Provide the (x, y) coordinate of the cell's center where the given text is located.  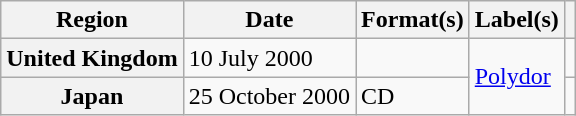
Region (92, 20)
Format(s) (413, 20)
CD (413, 96)
Label(s) (516, 20)
25 October 2000 (269, 96)
United Kingdom (92, 58)
10 July 2000 (269, 58)
Japan (92, 96)
Polydor (516, 77)
Date (269, 20)
